Extract the (X, Y) coordinate from the center of the cell holding the provided text.  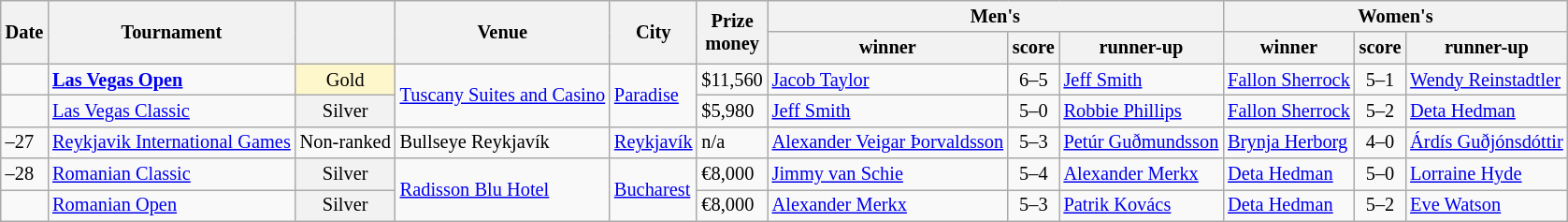
Date (24, 32)
Radisson Blu Hotel (503, 189)
Paradise (653, 96)
Romanian Classic (171, 174)
Jacob Taylor (888, 80)
Lorraine Hyde (1487, 174)
Romanian Open (171, 205)
$11,560 (731, 80)
Brynja Herborg (1288, 142)
5–1 (1380, 80)
Reykjavik International Games (171, 142)
Wendy Reinstadtler (1487, 80)
Las Vegas Open (171, 80)
Tuscany Suites and Casino (503, 96)
Bucharest (653, 189)
Reykjavík (653, 142)
Las Vegas Classic (171, 111)
Bullseye Reykjavík (503, 142)
Eve Watson (1487, 205)
Árdís Guðjónsdóttir (1487, 142)
5–4 (1034, 174)
Women's (1395, 16)
6–5 (1034, 80)
4–0 (1380, 142)
$5,980 (731, 111)
City (653, 32)
Patrik Kovács (1142, 205)
–27 (24, 142)
Petúr Guðmundsson (1142, 142)
Jimmy van Schie (888, 174)
Prizemoney (731, 32)
Robbie Phillips (1142, 111)
Gold (346, 80)
Venue (503, 32)
Tournament (171, 32)
Men's (996, 16)
n/a (731, 142)
Alexander Veigar Þorvaldsson (888, 142)
–28 (24, 174)
Non-ranked (346, 142)
